Locate the cell with the specified text and output its [X, Y] center coordinate. 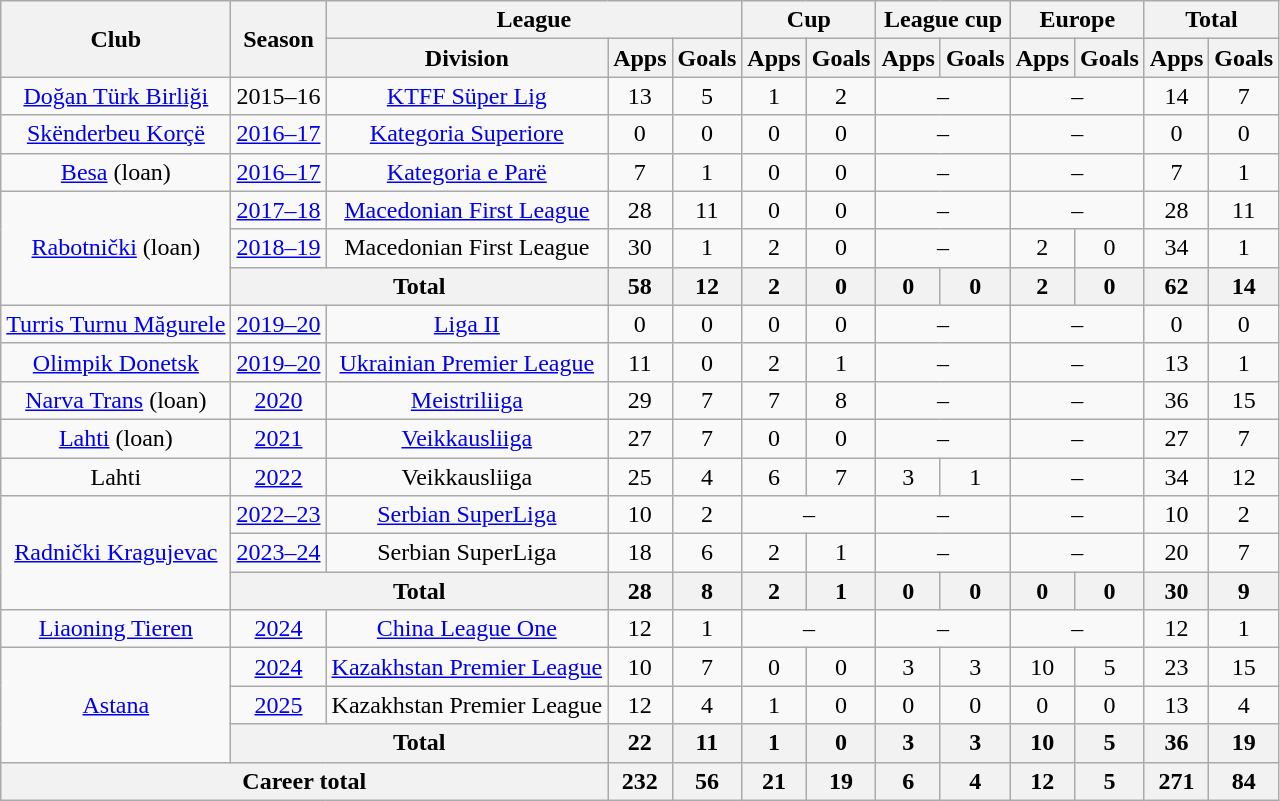
2022 [278, 477]
2018–19 [278, 248]
Astana [116, 705]
2020 [278, 400]
Turris Turnu Măgurele [116, 324]
2015–16 [278, 96]
Olimpik Donetsk [116, 362]
20 [1176, 553]
58 [640, 286]
Narva Trans (loan) [116, 400]
2023–24 [278, 553]
84 [1244, 781]
Europe [1077, 20]
Ukrainian Premier League [467, 362]
Cup [809, 20]
Doğan Türk Birliği [116, 96]
271 [1176, 781]
KTFF Süper Lig [467, 96]
China League One [467, 629]
Division [467, 58]
2017–18 [278, 210]
Liaoning Tieren [116, 629]
League [534, 20]
Rabotnički (loan) [116, 248]
21 [774, 781]
2021 [278, 438]
Club [116, 39]
56 [707, 781]
Skënderbeu Korçë [116, 134]
Besa (loan) [116, 172]
25 [640, 477]
Liga II [467, 324]
Season [278, 39]
18 [640, 553]
62 [1176, 286]
2022–23 [278, 515]
29 [640, 400]
Kategoria e Parë [467, 172]
9 [1244, 591]
Lahti (loan) [116, 438]
Lahti [116, 477]
Meistriliiga [467, 400]
232 [640, 781]
2025 [278, 705]
Radnički Kragujevac [116, 553]
Kategoria Superiore [467, 134]
Career total [304, 781]
22 [640, 743]
League cup [943, 20]
23 [1176, 667]
